Extract the [x, y] coordinate from the center of the cell holding the provided text.  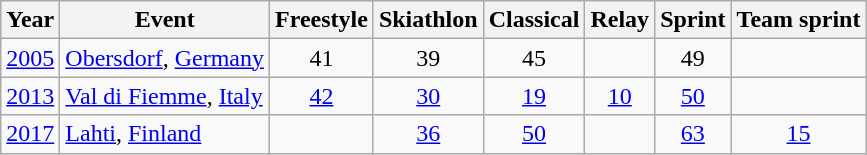
45 [534, 58]
41 [321, 58]
Freestyle [321, 20]
Val di Fiemme, Italy [165, 96]
63 [693, 134]
49 [693, 58]
Event [165, 20]
30 [428, 96]
Classical [534, 20]
Obersdorf, Germany [165, 58]
36 [428, 134]
Year [30, 20]
Team sprint [798, 20]
2005 [30, 58]
Sprint [693, 20]
Relay [620, 20]
19 [534, 96]
Skiathlon [428, 20]
39 [428, 58]
15 [798, 134]
2013 [30, 96]
42 [321, 96]
10 [620, 96]
2017 [30, 134]
Lahti, Finland [165, 134]
